Capture the cell that displays the provided text and extract its (x, y) central coordinate. 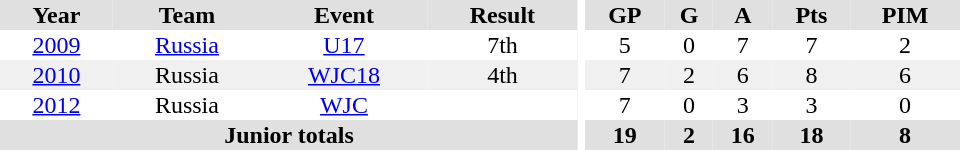
GP (625, 15)
Pts (812, 15)
19 (625, 135)
A (743, 15)
2009 (56, 45)
Event (344, 15)
18 (812, 135)
Year (56, 15)
4th (502, 75)
WJC18 (344, 75)
16 (743, 135)
5 (625, 45)
Junior totals (289, 135)
PIM (905, 15)
Team (187, 15)
G (689, 15)
Result (502, 15)
WJC (344, 105)
2010 (56, 75)
U17 (344, 45)
7th (502, 45)
2012 (56, 105)
